Determine the (X, Y) coordinate at the center of the cell enclosing the given text.  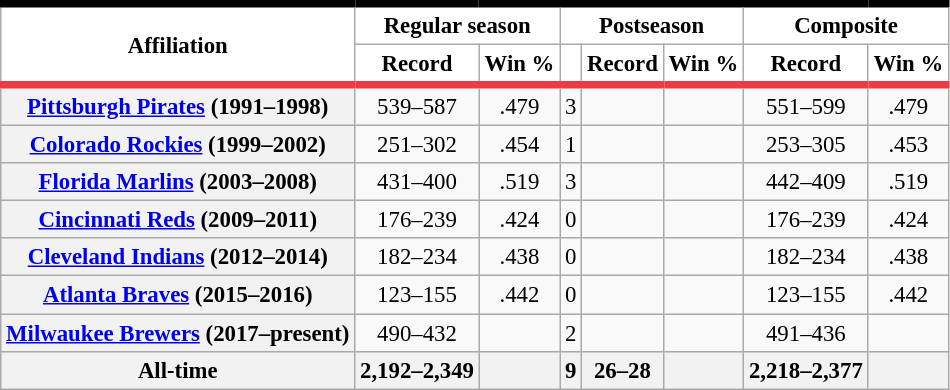
2,218–2,377 (806, 370)
All-time (178, 370)
Atlanta Braves (2015–2016) (178, 295)
490–432 (417, 333)
539–587 (417, 106)
Colorado Rockies (1999–2002) (178, 145)
431–400 (417, 182)
Pittsburgh Pirates (1991–1998) (178, 106)
442–409 (806, 182)
.453 (908, 145)
551–599 (806, 106)
.454 (519, 145)
2 (571, 333)
253–305 (806, 145)
Milwaukee Brewers (2017–present) (178, 333)
Cleveland Indians (2012–2014) (178, 257)
2,192–2,349 (417, 370)
491–436 (806, 333)
9 (571, 370)
Postseason (652, 24)
Florida Marlins (2003–2008) (178, 182)
Regular season (458, 24)
Affiliation (178, 44)
Cincinnati Reds (2009–2011) (178, 220)
1 (571, 145)
Composite (846, 24)
251–302 (417, 145)
26–28 (622, 370)
